Scan for the cell matching the given text and deliver its [X, Y] coordinate at center. 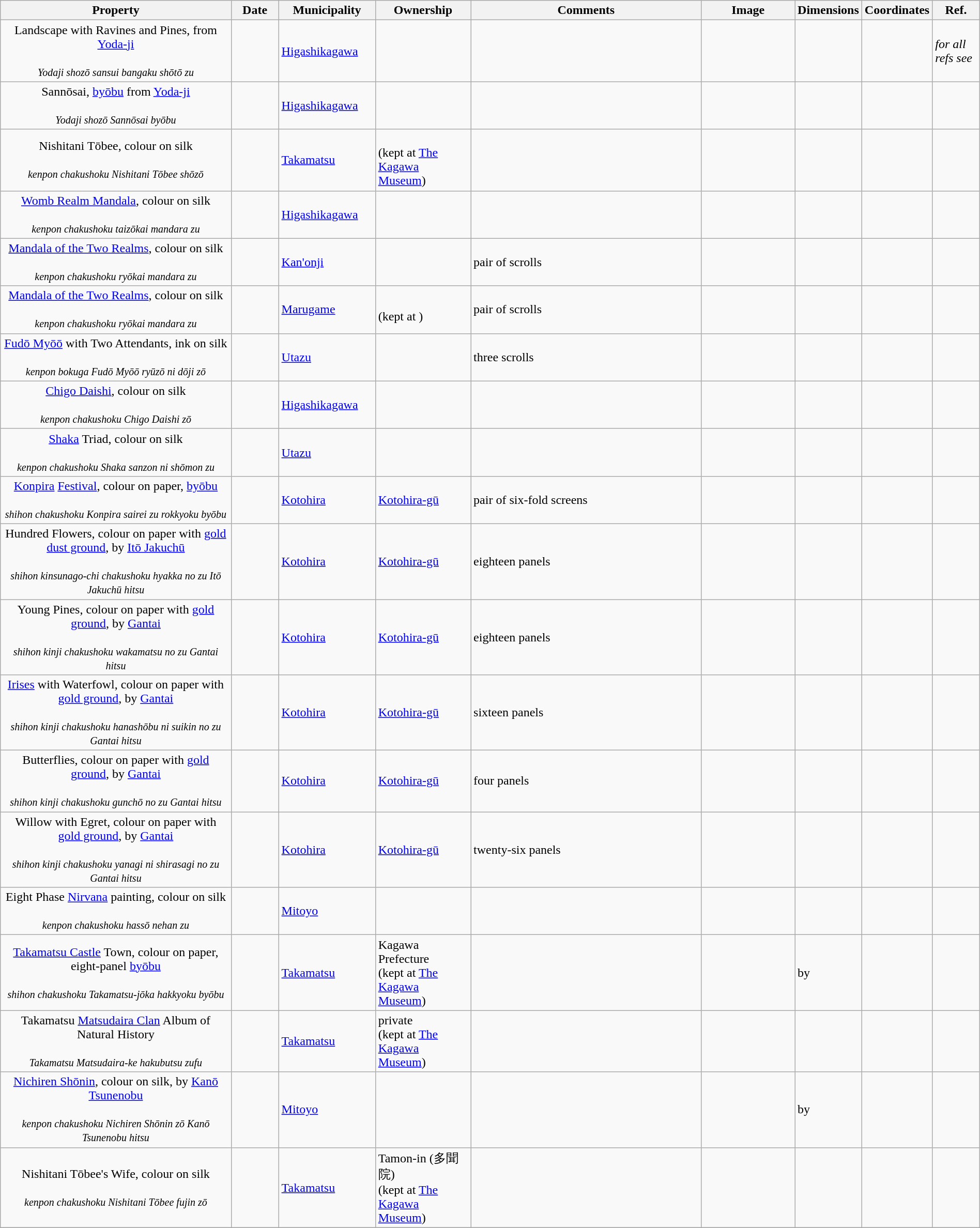
sixteen panels [586, 713]
Butterflies, colour on paper with gold ground, by Gantaishihon kinji chakushoku gunchō no zu Gantai hitsu [116, 781]
Konpira Festival, colour on paper, byōbushihon chakushoku Konpira sairei zu rokkyoku byōbu [116, 500]
Young Pines, colour on paper with gold ground, by Gantaishihon kinji chakushoku wakamatsu no zu Gantai hitsu [116, 637]
Hundred Flowers, colour on paper with gold dust ground, by Itō Jakuchūshihon kinsunago-chi chakushoku hyakka no zu Itō Jakuchū hitsu [116, 561]
pair of six-fold screens [586, 500]
(kept at ) [423, 310]
Comments [586, 10]
Kan'onji [327, 262]
Nichiren Shōnin, colour on silk, by Kanō Tsunenobukenpon chakushoku Nichiren Shōnin zō Kanō Tsunenobu hitsu [116, 1110]
for all refs see [956, 51]
private(kept at The Kagawa Museum) [423, 1041]
Ref. [956, 10]
Kagawa Prefecture(kept at The Kagawa Museum) [423, 973]
four panels [586, 781]
Takamatsu Matsudaira Clan Album of Natural HistoryTakamatsu Matsudaira-ke hakubutsu zufu [116, 1041]
Dimensions [829, 10]
Nishitani Tōbee's Wife, colour on silkkenpon chakushoku Nishitani Tōbee fujin zō [116, 1188]
Tamon-in (多聞院)(kept at The Kagawa Museum) [423, 1188]
Eight Phase Nirvana painting, colour on silkkenpon chakushoku hassō nehan zu [116, 911]
Willow with Egret, colour on paper with gold ground, by Gantaishihon kinji chakushoku yanagi ni shirasagi no zu Gantai hitsu [116, 850]
Marugame [327, 310]
Womb Realm Mandala, colour on silkkenpon chakushoku taizōkai mandara zu [116, 214]
(kept at The Kagawa Museum) [423, 160]
twenty-six panels [586, 850]
Property [116, 10]
Image [748, 10]
three scrolls [586, 357]
Municipality [327, 10]
Fudō Myōō with Two Attendants, ink on silkkenpon bokuga Fudō Myōō ryūzō ni dōji zō [116, 357]
Ownership [423, 10]
Landscape with Ravines and Pines, from Yoda-jiYodaji shozō sansui bangaku shōtō zu [116, 51]
Shaka Triad, colour on silkkenpon chakushoku Shaka sanzon ni shōmon zu [116, 452]
Nishitani Tōbee, colour on silkkenpon chakushoku Nishitani Tōbee shōzō [116, 160]
Coordinates [897, 10]
Chigo Daishi, colour on silkkenpon chakushoku Chigo Daishi zō [116, 405]
Takamatsu Castle Town, colour on paper, eight-panel byōbushihon chakushoku Takamatsu-jōka hakkyoku byōbu [116, 973]
Date [255, 10]
Sannōsai, byōbu from Yoda-jiYodaji shozō Sannōsai byōbu [116, 105]
Irises with Waterfowl, colour on paper with gold ground, by Gantaishihon kinji chakushoku hanashōbu ni suikin no zu Gantai hitsu [116, 713]
